Return [X, Y] of the center of cell containing provided text 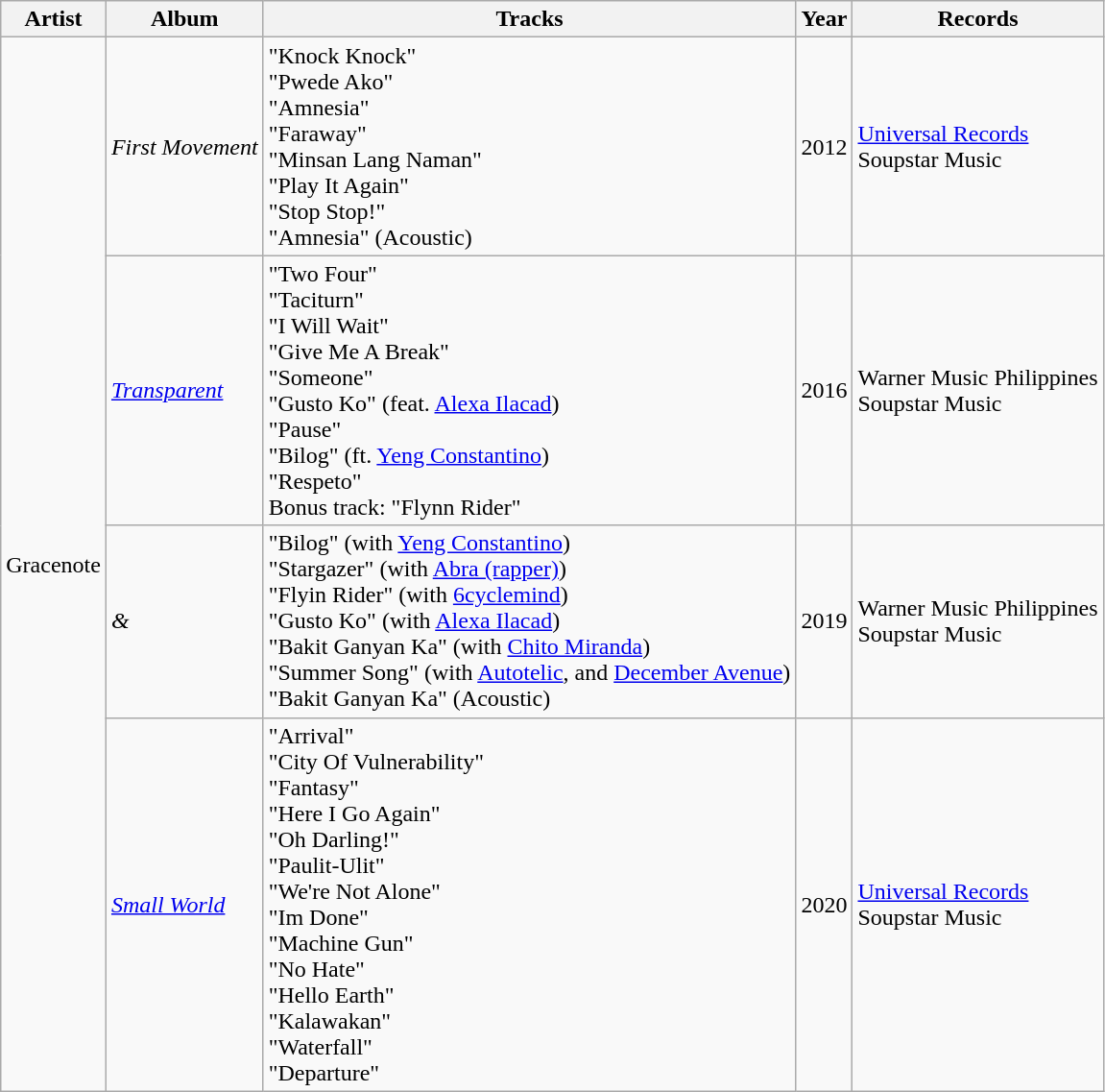
Year [824, 19]
Transparent [184, 390]
Records [977, 19]
First Movement [184, 146]
2016 [824, 390]
Album [184, 19]
& [184, 621]
Tracks [530, 19]
Gracenote [54, 565]
2019 [824, 621]
Artist [54, 19]
Small World [184, 905]
2012 [824, 146]
"Knock Knock" "Pwede Ako" "Amnesia" "Faraway" "Minsan Lang Naman" "Play It Again" "Stop Stop!" "Amnesia" (Acoustic) [530, 146]
2020 [824, 905]
